Search for the cell housing the specified text and yield its [x, y] center coordinate. 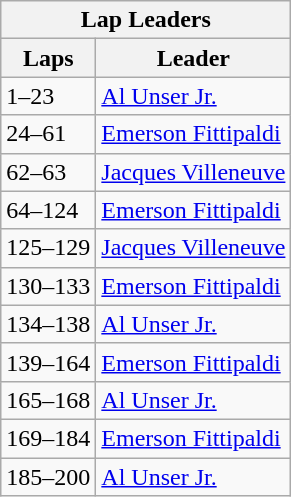
139–164 [48, 362]
64–124 [48, 210]
169–184 [48, 438]
165–168 [48, 400]
130–133 [48, 286]
1–23 [48, 96]
Laps [48, 58]
125–129 [48, 248]
185–200 [48, 477]
24–61 [48, 134]
134–138 [48, 324]
Lap Leaders [146, 20]
Leader [194, 58]
62–63 [48, 172]
